Identify which cell holds the provided text, then report its (x, y) central coordinate. 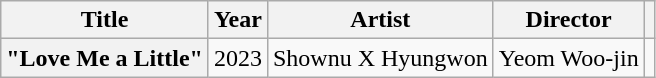
Yeom Woo-jin (568, 58)
Year (238, 20)
Director (568, 20)
Shownu X Hyungwon (380, 58)
"Love Me a Little" (105, 58)
Artist (380, 20)
2023 (238, 58)
Title (105, 20)
